From the cell containing the given text, extract its center point as (X, Y) coordinate. 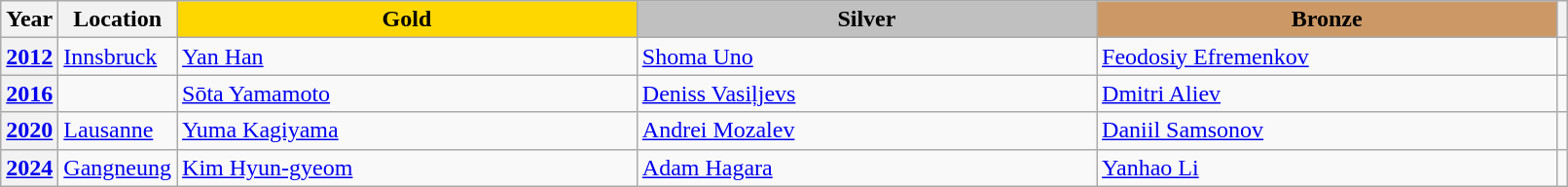
2020 (29, 131)
Daniil Samsonov (1328, 131)
Sōta Yamamoto (407, 93)
Innsbruck (118, 56)
Gangneung (118, 168)
Yan Han (407, 56)
2012 (29, 56)
2024 (29, 168)
Shoma Uno (866, 56)
Yuma Kagiyama (407, 131)
Silver (866, 19)
Location (118, 19)
Feodosiy Efremenkov (1328, 56)
Kim Hyun-gyeom (407, 168)
Bronze (1328, 19)
Gold (407, 19)
Yanhao Li (1328, 168)
Deniss Vasiļjevs (866, 93)
Dmitri Aliev (1328, 93)
Andrei Mozalev (866, 131)
Lausanne (118, 131)
2016 (29, 93)
Year (29, 19)
Adam Hagara (866, 168)
